Find where the given text appears and provide that cell's center as [X, Y] coordinate. 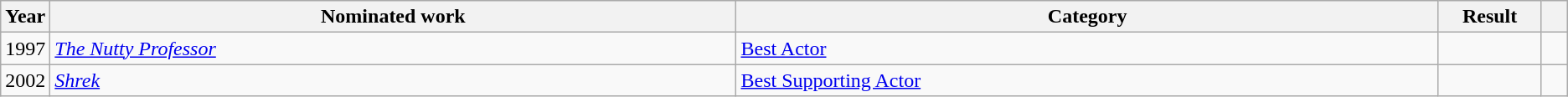
Year [25, 17]
The Nutty Professor [394, 48]
1997 [25, 48]
Best Supporting Actor [1087, 80]
Best Actor [1087, 48]
Category [1087, 17]
2002 [25, 80]
Nominated work [394, 17]
Shrek [394, 80]
Result [1489, 17]
